Scan for the cell matching the given text and deliver its (X, Y) coordinate at center. 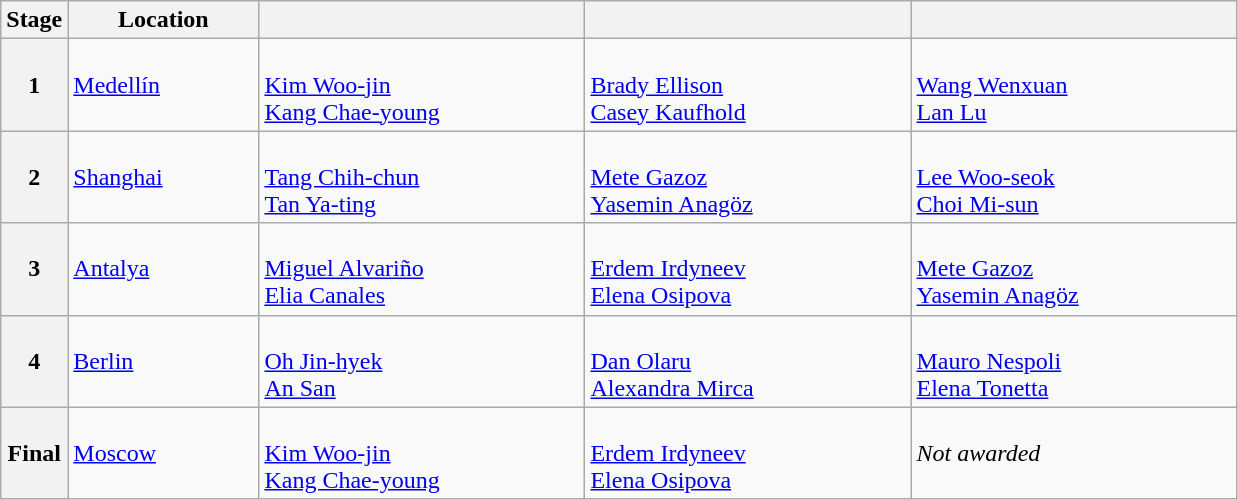
Medellín (164, 85)
Wang Wenxuan Lan Lu (1074, 85)
Mauro Nespoli Elena Tonetta (1074, 361)
2 (34, 177)
1 (34, 85)
Moscow (164, 453)
3 (34, 269)
4 (34, 361)
Dan Olaru Alexandra Mirca (748, 361)
Tang Chih-chun Tan Ya-ting (422, 177)
Antalya (164, 269)
Lee Woo-seok Choi Mi-sun (1074, 177)
Brady Ellison Casey Kaufhold (748, 85)
Shanghai (164, 177)
Oh Jin-hyek An San (422, 361)
Stage (34, 20)
Location (164, 20)
Berlin (164, 361)
Miguel Alvariño Elia Canales (422, 269)
Final (34, 453)
Not awarded (1074, 453)
